Extract the (X, Y) coordinate from the center of the cell holding the provided text.  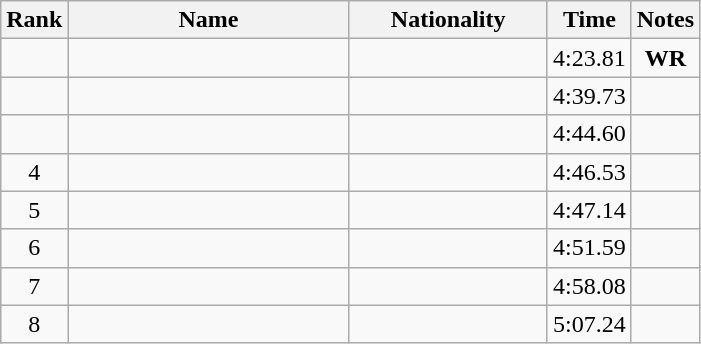
4:51.59 (589, 248)
WR (665, 58)
5:07.24 (589, 324)
4:23.81 (589, 58)
4:58.08 (589, 286)
4:46.53 (589, 172)
Rank (34, 20)
Name (208, 20)
Notes (665, 20)
6 (34, 248)
8 (34, 324)
Nationality (448, 20)
4 (34, 172)
Time (589, 20)
4:47.14 (589, 210)
5 (34, 210)
7 (34, 286)
4:44.60 (589, 134)
4:39.73 (589, 96)
